Capture the cell that displays the provided text and extract its [X, Y] central coordinate. 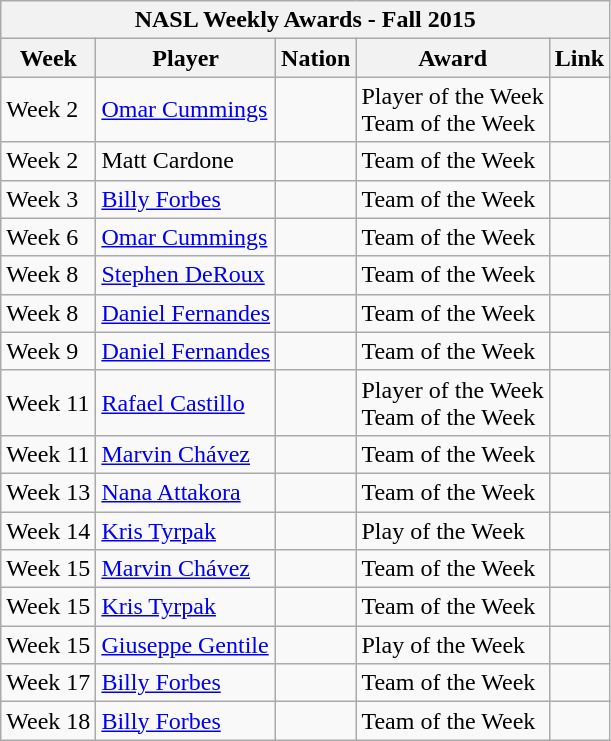
Week 9 [48, 351]
Giuseppe Gentile [186, 645]
Week 6 [48, 237]
Week 18 [48, 721]
Player [186, 58]
Rafael Castillo [186, 402]
Link [579, 58]
Week 17 [48, 683]
Week [48, 58]
Week 13 [48, 492]
Week 14 [48, 531]
Nana Attakora [186, 492]
Nation [316, 58]
NASL Weekly Awards - Fall 2015 [306, 20]
Stephen DeRoux [186, 275]
Award [452, 58]
Matt Cardone [186, 161]
Week 3 [48, 199]
